Search for the cell housing the specified text and yield its (x, y) center coordinate. 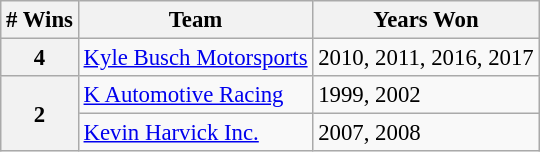
2 (40, 114)
2010, 2011, 2016, 2017 (426, 58)
Team (196, 20)
1999, 2002 (426, 95)
Years Won (426, 20)
# Wins (40, 20)
2007, 2008 (426, 133)
Kyle Busch Motorsports (196, 58)
Kevin Harvick Inc. (196, 133)
4 (40, 58)
K Automotive Racing (196, 95)
